Detect which cell encompasses the target text, then output its (x, y) center coordinate. 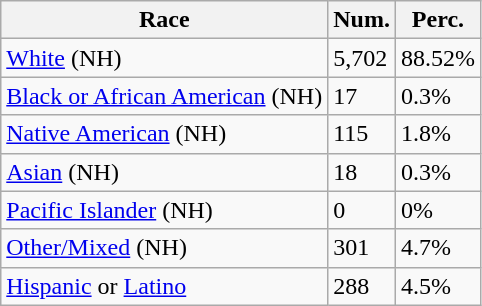
0% (438, 210)
88.52% (438, 58)
Perc. (438, 20)
Hispanic or Latino (164, 286)
4.7% (438, 248)
18 (362, 172)
5,702 (362, 58)
4.5% (438, 286)
Pacific Islander (NH) (164, 210)
288 (362, 286)
Asian (NH) (164, 172)
301 (362, 248)
17 (362, 96)
Race (164, 20)
0 (362, 210)
1.8% (438, 134)
Native American (NH) (164, 134)
Black or African American (NH) (164, 96)
White (NH) (164, 58)
Other/Mixed (NH) (164, 248)
115 (362, 134)
Num. (362, 20)
